Find where the given text appears and provide that cell's center as (X, Y) coordinate. 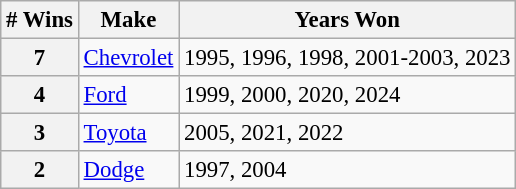
Years Won (348, 20)
# Wins (40, 20)
4 (40, 95)
2005, 2021, 2022 (348, 133)
1997, 2004 (348, 170)
1995, 1996, 1998, 2001-2003, 2023 (348, 58)
Toyota (128, 133)
7 (40, 58)
2 (40, 170)
Ford (128, 95)
Chevrolet (128, 58)
Dodge (128, 170)
3 (40, 133)
Make (128, 20)
1999, 2000, 2020, 2024 (348, 95)
